Capture the cell that displays the provided text and extract its (X, Y) central coordinate. 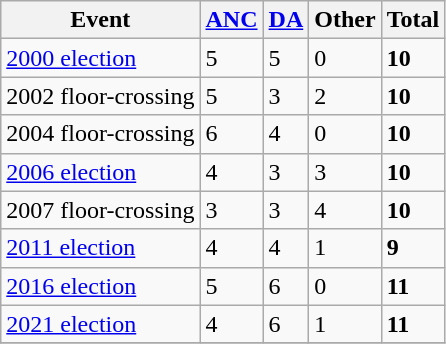
2006 election (100, 172)
Event (100, 20)
9 (413, 248)
Other (345, 20)
ANC (232, 20)
2004 floor-crossing (100, 134)
2011 election (100, 248)
2 (345, 96)
2021 election (100, 324)
Total (413, 20)
2000 election (100, 58)
2007 floor-crossing (100, 210)
2002 floor-crossing (100, 96)
DA (286, 20)
2016 election (100, 286)
